Search for the cell housing the specified text and yield its (x, y) center coordinate. 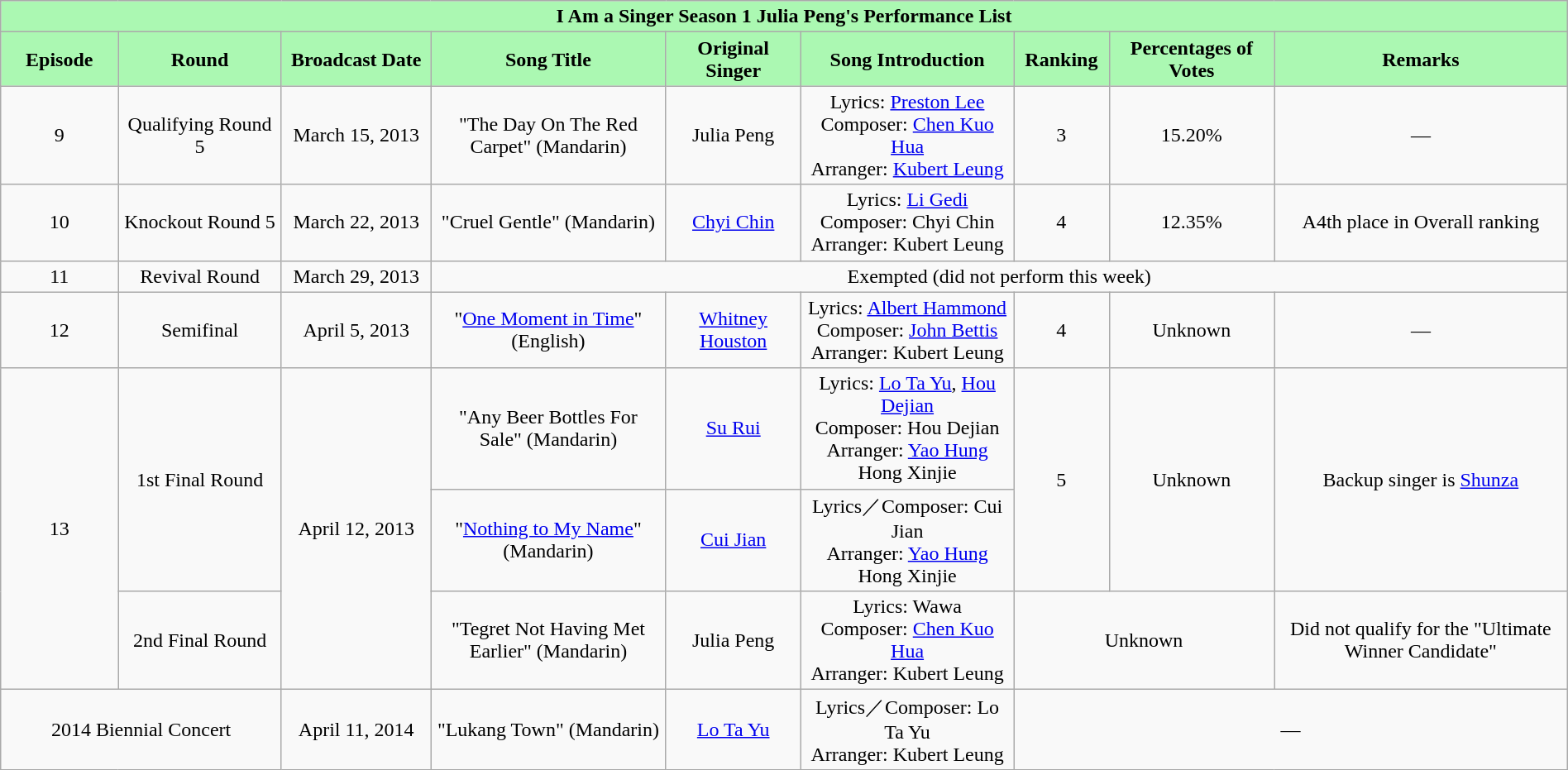
Original Singer (734, 60)
Exempted (did not perform this week) (999, 276)
15.20% (1191, 136)
Did not qualify for the "Ultimate Winner Candidate" (1421, 640)
2014 Biennial Concert (141, 729)
9 (60, 136)
Song Introduction (908, 60)
10 (60, 222)
Cui Jian (734, 540)
April 12, 2013 (356, 529)
March 29, 2013 (356, 276)
5 (1062, 480)
11 (60, 276)
"Nothing to My Name" (Mandarin) (548, 540)
Ranking (1062, 60)
Su Rui (734, 428)
Qualifying Round 5 (200, 136)
Lyrics: Lo Ta Yu, Hou DejianComposer: Hou DejianArranger: Yao HungHong Xinjie (908, 428)
"Tegret Not Having Met Earlier" (Mandarin) (548, 640)
Lyrics: WawaComposer: Chen Kuo HuaArranger: Kubert Leung (908, 640)
I Am a Singer Season 1 Julia Peng's Performance List (784, 17)
April 11, 2014 (356, 729)
2nd Final Round (200, 640)
"One Moment in Time" (English) (548, 330)
"Lukang Town" (Mandarin) (548, 729)
"Any Beer Bottles For Sale" (Mandarin) (548, 428)
Lyrics: Albert HammondComposer: John BettisArranger: Kubert Leung (908, 330)
3 (1062, 136)
Lyrics／Composer: Lo Ta YuArranger: Kubert Leung (908, 729)
March 15, 2013 (356, 136)
Episode (60, 60)
A4th place in Overall ranking (1421, 222)
Broadcast Date (356, 60)
Backup singer is Shunza (1421, 480)
April 5, 2013 (356, 330)
Revival Round (200, 276)
Whitney Houston (734, 330)
"Cruel Gentle" (Mandarin) (548, 222)
Lyrics／Composer: Cui JianArranger: Yao HungHong Xinjie (908, 540)
Lyrics: Li GediComposer: Chyi ChinArranger: Kubert Leung (908, 222)
Semifinal (200, 330)
"The Day On The Red Carpet" (Mandarin) (548, 136)
Round (200, 60)
12 (60, 330)
Lyrics: Preston LeeComposer: Chen Kuo HuaArranger: Kubert Leung (908, 136)
1st Final Round (200, 480)
12.35% (1191, 222)
Remarks (1421, 60)
Song Title (548, 60)
Lo Ta Yu (734, 729)
Knockout Round 5 (200, 222)
Chyi Chin (734, 222)
March 22, 2013 (356, 222)
13 (60, 529)
Percentages of Votes (1191, 60)
